Scan for the cell matching the given text and deliver its (x, y) coordinate at center. 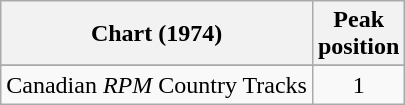
Peakposition (358, 34)
Canadian RPM Country Tracks (157, 85)
1 (358, 85)
Chart (1974) (157, 34)
